Capture the cell that displays the provided text and extract its (x, y) central coordinate. 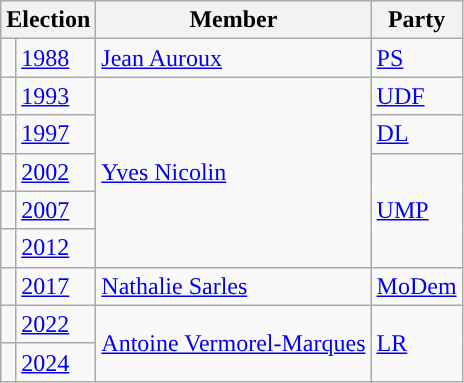
UMP (416, 210)
1997 (56, 134)
LR (416, 343)
Election (48, 20)
Member (234, 20)
1993 (56, 96)
Yves Nicolin (234, 172)
2017 (56, 286)
2007 (56, 210)
2024 (56, 362)
2002 (56, 172)
1988 (56, 58)
MoDem (416, 286)
2022 (56, 324)
Nathalie Sarles (234, 286)
UDF (416, 96)
Jean Auroux (234, 58)
Antoine Vermorel-Marques (234, 343)
PS (416, 58)
2012 (56, 248)
Party (416, 20)
DL (416, 134)
